Identify which cell holds the provided text, then report its [X, Y] central coordinate. 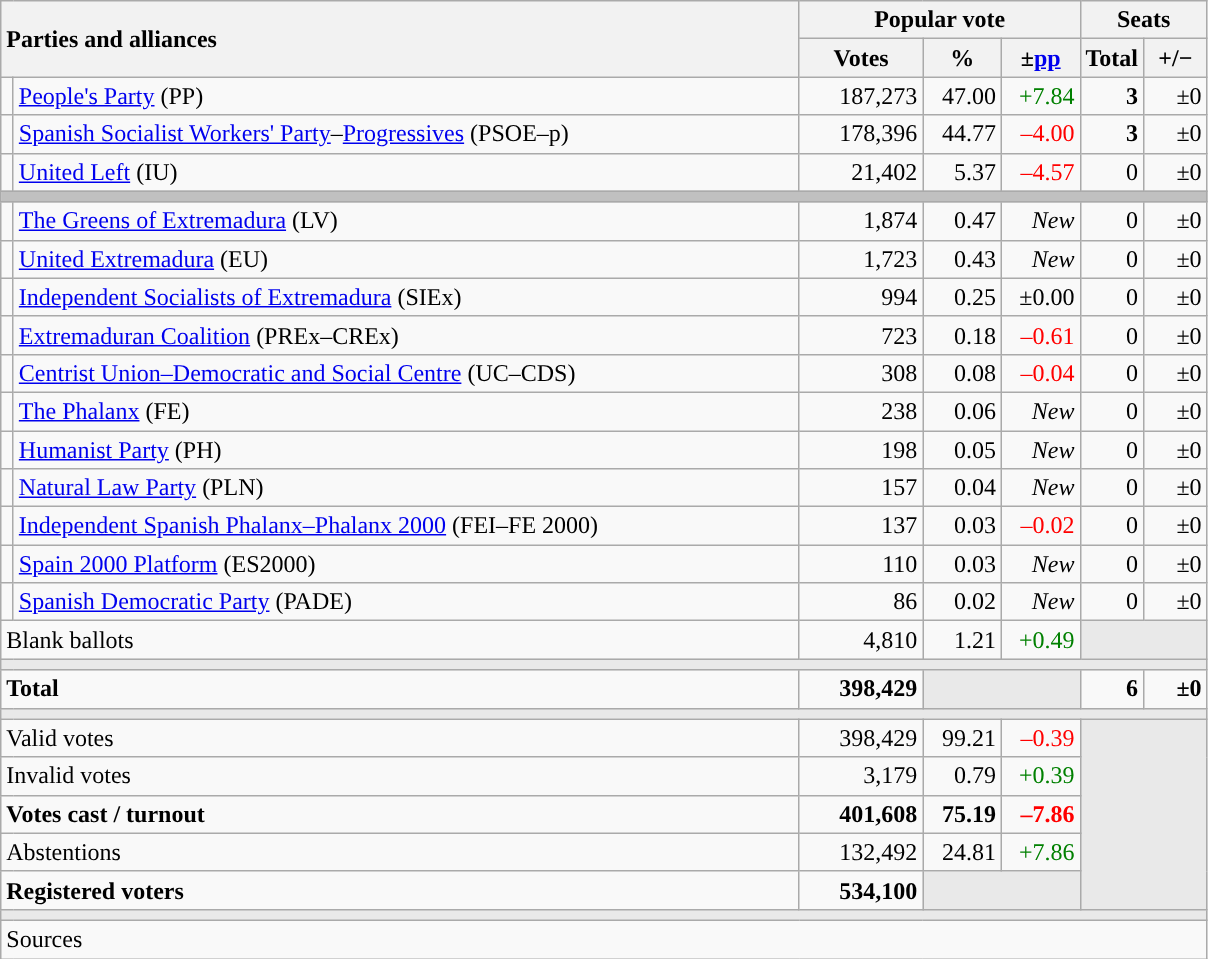
198 [861, 449]
±0.00 [1040, 297]
The Greens of Extremadura (LV) [406, 221]
5.37 [962, 172]
Seats [1144, 20]
–4.00 [1040, 134]
Spanish Democratic Party (PADE) [406, 602]
Sources [604, 939]
Extremaduran Coalition (PREx–CREx) [406, 335]
–7.86 [1040, 814]
–0.02 [1040, 526]
Popular vote [940, 20]
+7.86 [1040, 852]
0.06 [962, 411]
The Phalanx (FE) [406, 411]
United Left (IU) [406, 172]
6 [1112, 689]
75.19 [962, 814]
401,608 [861, 814]
Parties and alliances [400, 39]
47.00 [962, 96]
308 [861, 373]
–4.57 [1040, 172]
0.05 [962, 449]
+0.49 [1040, 640]
+7.84 [1040, 96]
Registered voters [400, 890]
534,100 [861, 890]
24.81 [962, 852]
994 [861, 297]
+/− [1176, 58]
+0.39 [1040, 776]
1.21 [962, 640]
United Extremadura (EU) [406, 259]
0.47 [962, 221]
0.08 [962, 373]
110 [861, 564]
4,810 [861, 640]
0.25 [962, 297]
21,402 [861, 172]
157 [861, 488]
Votes [861, 58]
Blank ballots [400, 640]
–0.04 [1040, 373]
1,723 [861, 259]
Votes cast / turnout [400, 814]
0.02 [962, 602]
723 [861, 335]
132,492 [861, 852]
Invalid votes [400, 776]
137 [861, 526]
Natural Law Party (PLN) [406, 488]
Humanist Party (PH) [406, 449]
Spanish Socialist Workers' Party–Progressives (PSOE–p) [406, 134]
Independent Socialists of Extremadura (SIEx) [406, 297]
99.21 [962, 738]
238 [861, 411]
Spain 2000 Platform (ES2000) [406, 564]
–0.61 [1040, 335]
187,273 [861, 96]
86 [861, 602]
0.43 [962, 259]
0.18 [962, 335]
Abstentions [400, 852]
People's Party (PP) [406, 96]
44.77 [962, 134]
0.04 [962, 488]
Valid votes [400, 738]
–0.39 [1040, 738]
% [962, 58]
0.79 [962, 776]
1,874 [861, 221]
178,396 [861, 134]
±pp [1040, 58]
Centrist Union–Democratic and Social Centre (UC–CDS) [406, 373]
3,179 [861, 776]
Independent Spanish Phalanx–Phalanx 2000 (FEI–FE 2000) [406, 526]
